For the text-containing cell, return its midpoint in (x, y) coordinate format. 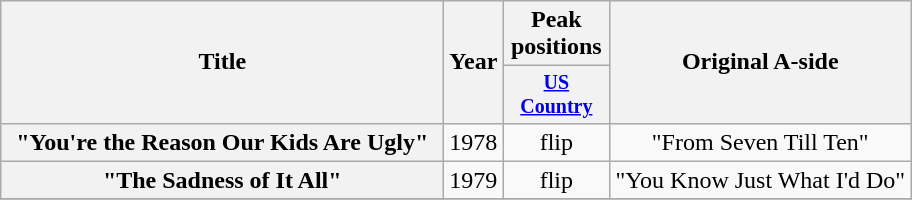
Peak positions (556, 34)
Year (474, 62)
Title (222, 62)
1979 (474, 180)
US Country (556, 94)
1978 (474, 142)
"From Seven Till Ten" (760, 142)
"You're the Reason Our Kids Are Ugly" (222, 142)
"You Know Just What I'd Do" (760, 180)
Original A-side (760, 62)
"The Sadness of It All" (222, 180)
